Locate the cell with the specified text and output its (X, Y) center coordinate. 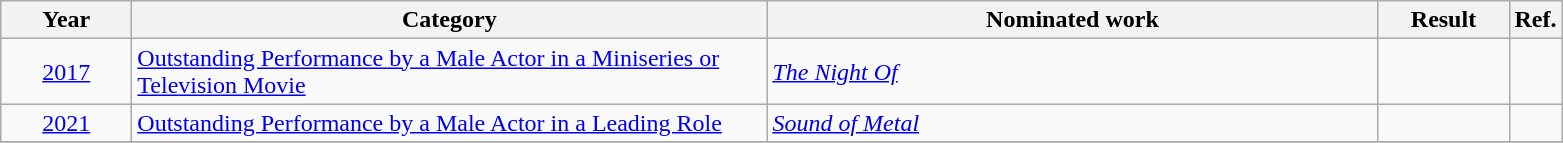
Year (66, 20)
Sound of Metal (1072, 123)
Category (450, 20)
2017 (66, 72)
Outstanding Performance by a Male Actor in a Miniseries or Television Movie (450, 72)
Ref. (1536, 20)
Nominated work (1072, 20)
2021 (66, 123)
Result (1444, 20)
Outstanding Performance by a Male Actor in a Leading Role (450, 123)
The Night Of (1072, 72)
